For the text-containing cell, return its midpoint in (X, Y) coordinate format. 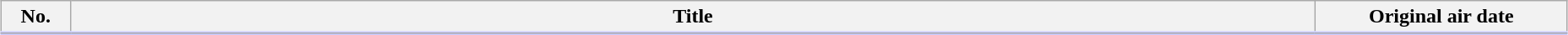
Title (693, 17)
No. (35, 17)
Original air date (1441, 17)
